Pinpoint the cell where the given text exists, returning its [x, y] midpoint coordinate. 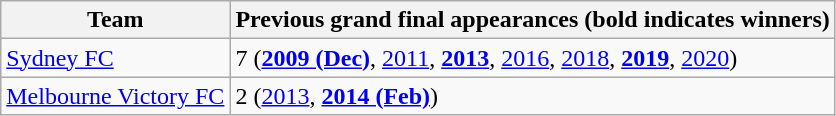
Sydney FC [116, 58]
2 (2013, 2014 (Feb)) [532, 96]
Previous grand final appearances (bold indicates winners) [532, 20]
Team [116, 20]
7 (2009 (Dec), 2011, 2013, 2016, 2018, 2019, 2020) [532, 58]
Melbourne Victory FC [116, 96]
